Capture the cell that displays the provided text and extract its (X, Y) central coordinate. 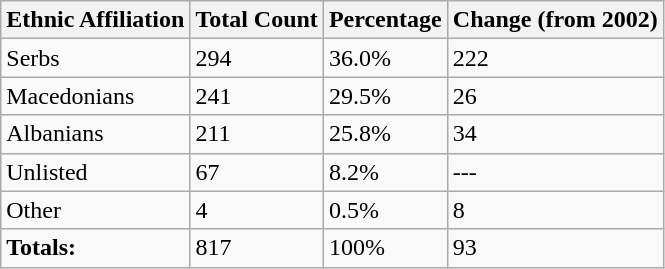
0.5% (385, 210)
--- (555, 172)
Unlisted (96, 172)
241 (257, 96)
Macedonians (96, 96)
25.8% (385, 134)
294 (257, 58)
Percentage (385, 20)
26 (555, 96)
29.5% (385, 96)
222 (555, 58)
Serbs (96, 58)
Other (96, 210)
34 (555, 134)
Totals: (96, 248)
211 (257, 134)
8 (555, 210)
36.0% (385, 58)
100% (385, 248)
Ethnic Affiliation (96, 20)
Albanians (96, 134)
Total Count (257, 20)
8.2% (385, 172)
67 (257, 172)
4 (257, 210)
Change (from 2002) (555, 20)
93 (555, 248)
817 (257, 248)
